Find where the given text appears and provide that cell's center as (X, Y) coordinate. 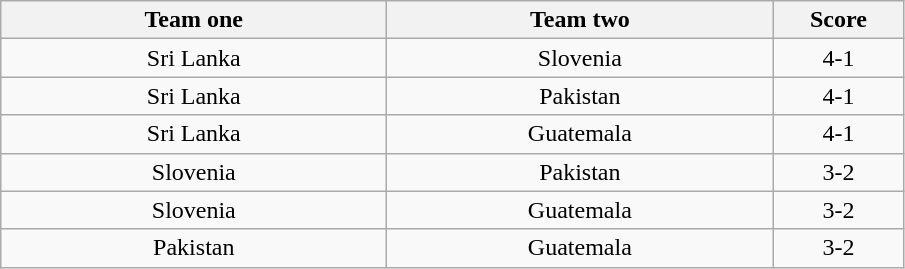
Team two (580, 20)
Score (838, 20)
Team one (194, 20)
